For the text-containing cell, return its midpoint in (x, y) coordinate format. 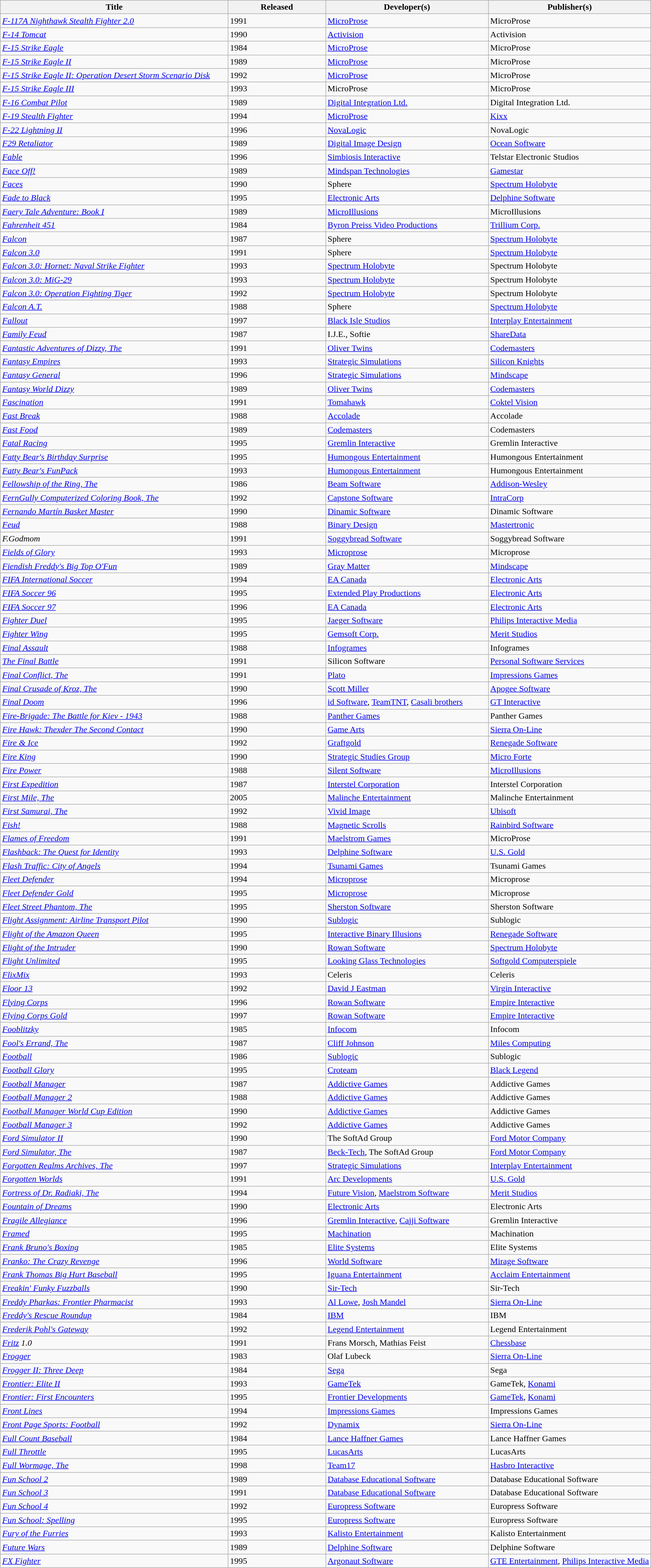
Fighter Wing (114, 634)
FIFA Soccer 97 (114, 607)
Acclaim Entertainment (570, 1275)
Beck-Tech, The SoftAd Group (407, 1152)
F-22 Lightning II (114, 130)
Frontier: First Encounters (114, 1397)
Face Off! (114, 171)
Fortress of Dr. Radiaki, The (114, 1193)
Falcon 3.0: Hornet: Naval Strike Fighter (114, 266)
Fire Hawk: Thexder The Second Contact (114, 729)
Argonaut Software (407, 1561)
FernGully Computerized Coloring Book, The (114, 498)
F-15 Strike Eagle II: Operation Desert Storm Scenario Disk (114, 75)
Football Manager 3 (114, 1125)
Fantasy Empires (114, 361)
Fountain of Dreams (114, 1206)
Football Glory (114, 1070)
Softgold Computerspiele (570, 961)
Croteam (407, 1070)
Falcon 3.0: Operation Fighting Tiger (114, 293)
Flames of Freedom (114, 839)
F-15 Strike Eagle III (114, 89)
Falcon 3.0: MiG-29 (114, 280)
Fantastic Adventures of Dizzy, The (114, 348)
Falcon 3.0 (114, 252)
Fire & Ice (114, 743)
Front Lines (114, 1411)
Fun School 3 (114, 1493)
Arc Developments (407, 1179)
Ford Simulator, The (114, 1152)
Ubisoft (570, 811)
Frontier Developments (407, 1397)
Frontier: Elite II (114, 1384)
Football (114, 1057)
F-15 Strike Eagle (114, 48)
Mastertronic (570, 525)
Fool's Errand, The (114, 1043)
Extended Play Productions (407, 593)
Al Lowe, Josh Mandel (407, 1302)
F-19 Stealth Fighter (114, 116)
1983 (277, 1356)
F-15 Strike Eagle II (114, 62)
Fiendish Freddy's Big Top O'Fun (114, 566)
Jaeger Software (407, 621)
Flight Assignment: Airline Transport Pilot (114, 920)
Football Manager 2 (114, 1097)
Fascination (114, 402)
Franko: The Crazy Revenge (114, 1261)
Gray Matter (407, 566)
Miles Computing (570, 1043)
Final Conflict, The (114, 675)
Tomahawk (407, 402)
F-16 Combat Pilot (114, 102)
Fire Power (114, 770)
Released (277, 7)
Gamestar (570, 171)
Football Manager (114, 1084)
F-117A Nighthawk Stealth Fighter 2.0 (114, 21)
Family Feud (114, 334)
Frank Bruno's Boxing (114, 1247)
Byron Preiss Video Productions (407, 225)
Flashback: The Quest for Identity (114, 852)
F29 Retaliator (114, 143)
Graftgold (407, 743)
Fish! (114, 825)
Simbiosis Interactive (407, 157)
Front Page Sports: Football (114, 1424)
Falcon (114, 239)
Fields of Glory (114, 552)
Fade to Black (114, 198)
Developer(s) (407, 7)
Fleet Defender (114, 879)
Black Legend (570, 1070)
The Final Battle (114, 661)
Gemsoft Corp. (407, 634)
1998 (277, 1465)
Scott Miller (407, 689)
Framed (114, 1234)
Frogger II: Three Deep (114, 1370)
Iguana Entertainment (407, 1275)
Freakin' Funky Fuzzballs (114, 1288)
Fellowship of the Ring, The (114, 484)
Telstar Electronic Studios (570, 157)
Fast Break (114, 416)
Fury of the Furries (114, 1534)
Maelstrom Games (407, 839)
FlixMix (114, 975)
Chessbase (570, 1343)
Black Isle Studios (407, 320)
Digital Image Design (407, 143)
Trillium Corp. (570, 225)
Silent Software (407, 770)
Title (114, 7)
Faces (114, 184)
Gremlin Interactive, Cajji Software (407, 1220)
Ford Simulator II (114, 1138)
Dynamix (407, 1424)
Freddy's Rescue Roundup (114, 1316)
Silicon Knights (570, 361)
Fun School 2 (114, 1479)
Fleet Defender Gold (114, 893)
Ocean Software (570, 143)
Fantasy General (114, 375)
Plato (407, 675)
Kixx (570, 116)
Fire King (114, 757)
Flight of the Intruder (114, 947)
Looking Glass Technologies (407, 961)
Flying Corps (114, 1002)
Silicon Software (407, 661)
Micro Forte (570, 757)
Cliff Johnson (407, 1043)
Personal Software Services (570, 661)
Fleet Street Phantom, The (114, 907)
GTE Entertainment, Philips Interactive Media (570, 1561)
ShareData (570, 334)
Freddy Pharkas: Frontier Pharmacist (114, 1302)
Apogee Software (570, 689)
Vivid Image (407, 811)
Fernando Martín Basket Master (114, 511)
Addison-Wesley (570, 484)
id Software, TeamTNT, Casali brothers (407, 702)
Team17 (407, 1465)
Forgotten Worlds (114, 1179)
Fable (114, 157)
World Software (407, 1261)
Full Count Baseball (114, 1438)
Future Wars (114, 1547)
Fatty Bear's FunPack (114, 471)
Capstone Software (407, 498)
Falcon A.T. (114, 307)
First Mile, The (114, 797)
FX Fighter (114, 1561)
Interactive Binary Illusions (407, 934)
Fatal Racing (114, 443)
Magnetic Scrolls (407, 825)
Flight of the Amazon Queen (114, 934)
Strategic Studies Group (407, 757)
Olaf Lubeck (407, 1356)
Flash Traffic: City of Angels (114, 866)
Fooblitzky (114, 1029)
Full Throttle (114, 1452)
First Expedition (114, 784)
Fire-Brigade: The Battle for Kiev - 1943 (114, 716)
Football Manager World Cup Edition (114, 1111)
Floor 13 (114, 988)
Frank Thomas Big Hurt Baseball (114, 1275)
Coktel Vision (570, 402)
Philips Interactive Media (570, 621)
GT Interactive (570, 702)
The SoftAd Group (407, 1138)
Fahrenheit 451 (114, 225)
Frederik Pohl's Gateway (114, 1329)
GameTek (407, 1384)
Flying Corps Gold (114, 1015)
Final Crusade of Kroz, The (114, 689)
Beam Software (407, 484)
2005 (277, 797)
Virgin Interactive (570, 988)
First Samurai, The (114, 811)
Hasbro Interactive (570, 1465)
Publisher(s) (570, 7)
Fallout (114, 320)
Rainbird Software (570, 825)
Mindspan Technologies (407, 171)
IntraCorp (570, 498)
Faery Tale Adventure: Book I (114, 212)
Frans Morsch, Mathias Feist (407, 1343)
Fun School: Spelling (114, 1520)
Fritz 1.0 (114, 1343)
Fatty Bear's Birthday Surprise (114, 457)
Flight Unlimited (114, 961)
Fighter Duel (114, 621)
Final Doom (114, 702)
Frogger (114, 1356)
F-14 Tomcat (114, 34)
I.J.E., Softie (407, 334)
F.Godmom (114, 539)
Fun School 4 (114, 1506)
Binary Design (407, 525)
Future Vision, Maelstrom Software (407, 1193)
Feud (114, 525)
FIFA Soccer 96 (114, 593)
FIFA International Soccer (114, 579)
Full Wormage, The (114, 1465)
Final Assault (114, 648)
Forgotten Realms Archives, The (114, 1166)
Mirage Software (570, 1261)
David J Eastman (407, 988)
Game Arts (407, 729)
Fantasy World Dizzy (114, 389)
Fast Food (114, 430)
Fragile Allegiance (114, 1220)
